Provide the (x, y) coordinate of the cell's center where the given text is located.  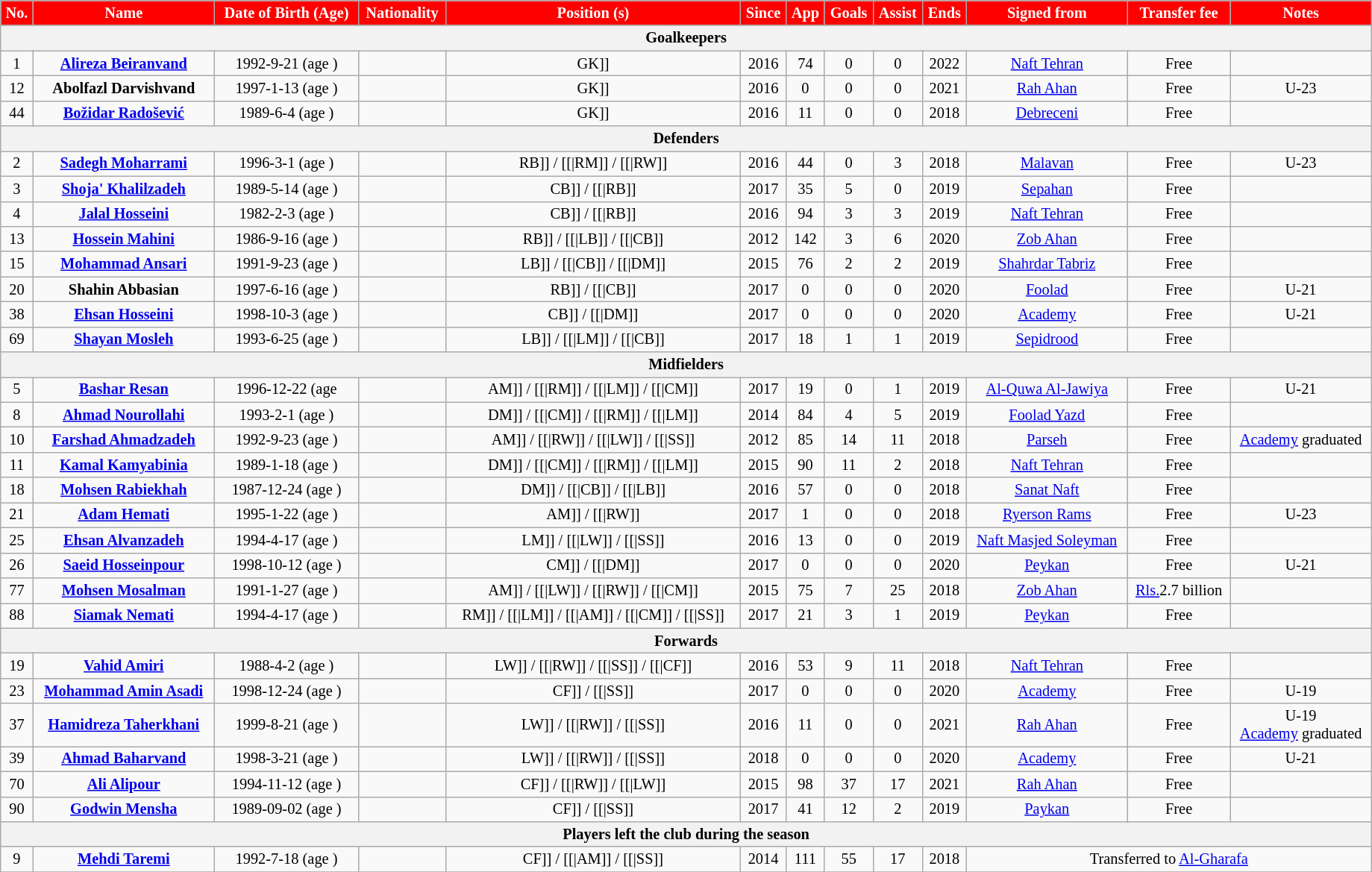
No. (16, 13)
39 (16, 759)
84 (806, 415)
Goalkeepers (686, 38)
Hamidreza Taherkhani (124, 725)
LB]] / [[|LM]] / [[|CB]] (594, 339)
Siamak Nemati (124, 615)
1997-6-16 (age ) (286, 289)
88 (16, 615)
98 (806, 784)
Mohammad Amin Asadi (124, 691)
Players left the club during the season (686, 834)
1992-9-23 (age ) (286, 439)
Jalal Hosseini (124, 214)
Mehdi Taremi (124, 859)
LW]] / [[|RW]] / [[|SS]] / [[|CF]] (594, 665)
Shayan Mosleh (124, 339)
LB]] / [[|CB]] / [[|DM]] (594, 264)
LM]] / [[|LW]] / [[|SS]] (594, 540)
74 (806, 63)
142 (806, 239)
Ehsan Alvanzadeh (124, 540)
Signed from (1047, 13)
Godwin Mensha (124, 809)
41 (806, 809)
1996-12-22 (age (286, 389)
Sanat Naft (1047, 490)
CB]] / [[|DM]] (594, 314)
1999-8-21 (age ) (286, 725)
Shoja' Khalilzadeh (124, 189)
1992-9-21 (age ) (286, 63)
Bashar Resan (124, 389)
1993-2-1 (age ) (286, 415)
Forwards (686, 641)
23 (16, 691)
Hossein Mahini (124, 239)
Ends (945, 13)
Name (124, 13)
26 (16, 565)
7 (849, 590)
1997-1-13 (age ) (286, 88)
Parseh (1047, 439)
57 (806, 490)
1998-12-24 (age ) (286, 691)
69 (16, 339)
Transfer fee (1179, 13)
Rls.2.7 billion (1179, 590)
6 (898, 239)
Defenders (686, 139)
Mohammad Ansari (124, 264)
38 (16, 314)
55 (849, 859)
Date of Birth (Age) (286, 13)
CM]] / [[|DM]] (594, 565)
1992-7-18 (age ) (286, 859)
1996-3-1 (age ) (286, 163)
RM]] / [[|LM]] / [[|AM]] / [[|CM]] / [[|SS]] (594, 615)
Al-Quwa Al-Jawiya (1047, 389)
Ahmad Baharvand (124, 759)
1989-6-4 (age ) (286, 113)
Shahin Abbasian (124, 289)
1995-1-22 (age ) (286, 515)
76 (806, 264)
94 (806, 214)
Ehsan Hosseini (124, 314)
U-19 (1301, 691)
Adam Hemati (124, 515)
RB]] / [[|RM]] / [[|RW]] (594, 163)
Ali Alipour (124, 784)
CF]] / [[|RW]] / [[|LW]] (594, 784)
1993-6-25 (age ) (286, 339)
Paykan (1047, 809)
1991-1-27 (age ) (286, 590)
1998-3-21 (age ) (286, 759)
1998-10-3 (age ) (286, 314)
Farshad Ahmadzadeh (124, 439)
AM]] / [[|RW]] (594, 515)
1994-11-12 (age ) (286, 784)
Assist (898, 13)
Sepahan (1047, 189)
1989-5-14 (age ) (286, 189)
1998-10-12 (age ) (286, 565)
Academy graduated (1301, 439)
Mohsen Rabiekhah (124, 490)
Ahmad Nourollahi (124, 415)
1987-12-24 (age ) (286, 490)
Position (s) (594, 13)
Shahrdar Tabriz (1047, 264)
20 (16, 289)
AM]] / [[|LW]] / [[|RW]] / [[|CM]] (594, 590)
U-19Academy graduated (1301, 725)
111 (806, 859)
Malavan (1047, 163)
AM]] / [[|RW]] / [[|LW]] / [[|SS]] (594, 439)
Sepidrood (1047, 339)
Foolad Yazd (1047, 415)
70 (16, 784)
8 (16, 415)
RB]] / [[|LB]] / [[|CB]] (594, 239)
Transferred to Al-Gharafa (1168, 859)
Vahid Amiri (124, 665)
CF]] / [[|AM]] / [[|SS]] (594, 859)
1988-4-2 (age ) (286, 665)
Nationality (403, 13)
DM]] / [[|CB]] / [[|LB]] (594, 490)
Božidar Radošević (124, 113)
Sadegh Moharrami (124, 163)
AM]] / [[|RM]] / [[|LM]] / [[|CM]] (594, 389)
Notes (1301, 13)
2022 (945, 63)
15 (16, 264)
14 (849, 439)
85 (806, 439)
Naft Masjed Soleyman (1047, 540)
1991-9-23 (age ) (286, 264)
Abolfazl Darvishvand (124, 88)
Alireza Beiranvand (124, 63)
10 (16, 439)
RB]] / [[|CB]] (594, 289)
Goals (849, 13)
Kamal Kamyabinia (124, 465)
Midfielders (686, 365)
Foolad (1047, 289)
35 (806, 189)
Ryerson Rams (1047, 515)
77 (16, 590)
Since (762, 13)
1982-2-3 (age ) (286, 214)
1986-9-16 (age ) (286, 239)
75 (806, 590)
Saeid Hosseinpour (124, 565)
53 (806, 665)
Debreceni (1047, 113)
Mohsen Mosalman (124, 590)
App (806, 13)
1989-09-02 (age ) (286, 809)
1989-1-18 (age ) (286, 465)
